Return (X, Y) of the center of cell containing provided text 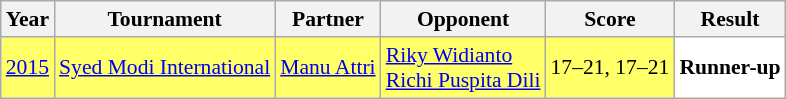
Runner-up (730, 68)
17–21, 17–21 (610, 68)
Riky Widianto Richi Puspita Dili (464, 68)
Partner (328, 19)
Syed Modi International (164, 68)
Tournament (164, 19)
Year (28, 19)
Result (730, 19)
Score (610, 19)
Manu Attri (328, 68)
Opponent (464, 19)
2015 (28, 68)
